Determine the [X, Y] coordinate at the center of the cell enclosing the given text.  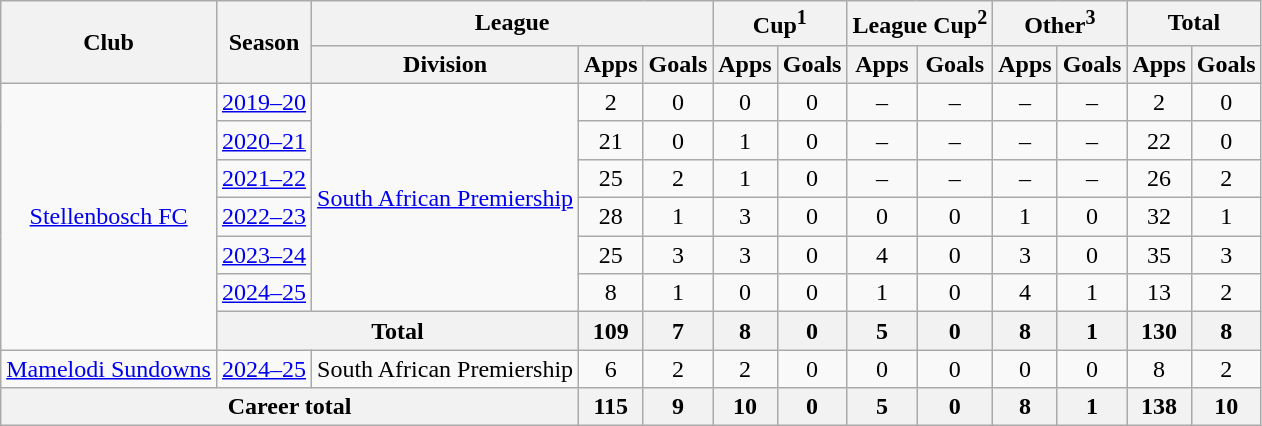
7 [678, 331]
9 [678, 407]
Division [446, 64]
109 [611, 331]
Career total [290, 407]
2022–23 [264, 217]
Mamelodi Sundowns [109, 369]
22 [1159, 140]
115 [611, 407]
32 [1159, 217]
35 [1159, 255]
13 [1159, 293]
Other3 [1060, 24]
League [512, 24]
6 [611, 369]
130 [1159, 331]
2020–21 [264, 140]
21 [611, 140]
Club [109, 42]
26 [1159, 178]
Season [264, 42]
2021–22 [264, 178]
138 [1159, 407]
2019–20 [264, 102]
28 [611, 217]
League Cup2 [920, 24]
Cup1 [780, 24]
Stellenbosch FC [109, 216]
2023–24 [264, 255]
